For the text-containing cell, return its midpoint in [x, y] coordinate format. 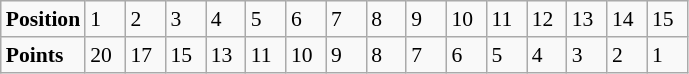
Position [43, 19]
17 [145, 55]
14 [627, 19]
12 [547, 19]
Points [43, 55]
20 [105, 55]
